Scan for the cell matching the given text and deliver its (X, Y) coordinate at center. 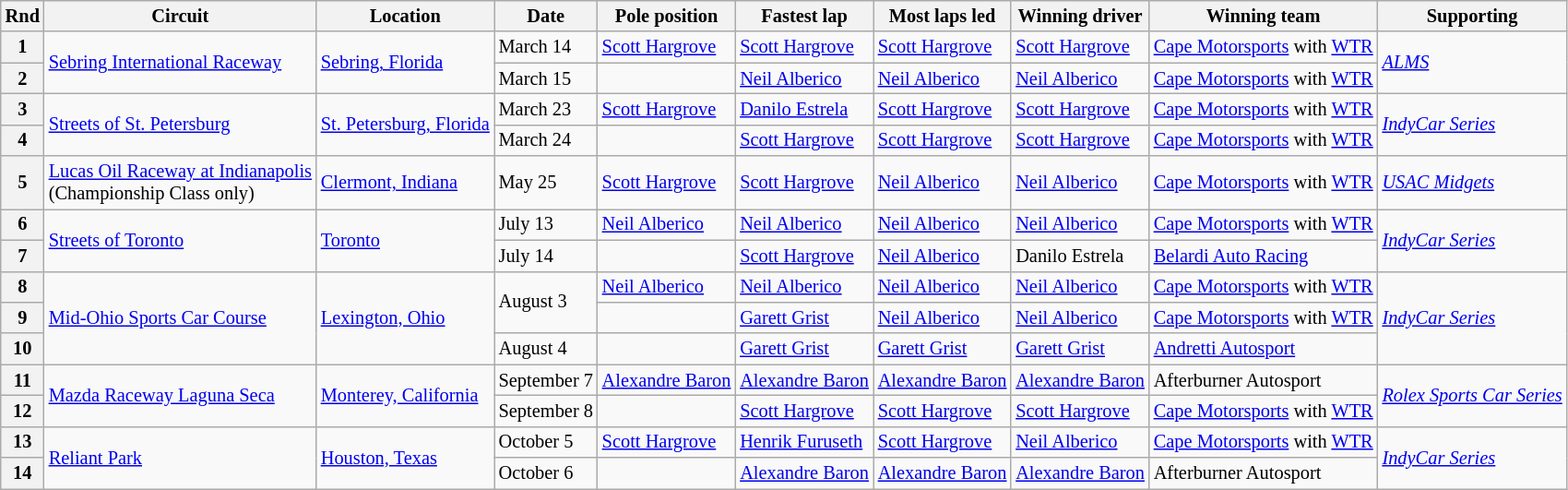
Date (546, 16)
Winning driver (1080, 16)
3 (22, 109)
8 (22, 287)
Belardi Auto Racing (1264, 256)
Most laps led (943, 16)
6 (22, 224)
2 (22, 78)
Sebring International Raceway (181, 63)
March 24 (546, 140)
14 (22, 473)
Streets of Toronto (181, 240)
July 14 (546, 256)
Sebring, Florida (406, 63)
St. Petersburg, Florida (406, 124)
October 5 (546, 442)
7 (22, 256)
Houston, Texas (406, 458)
12 (22, 411)
March 15 (546, 78)
4 (22, 140)
August 4 (546, 349)
Rnd (22, 16)
Winning team (1264, 16)
Location (406, 16)
September 8 (546, 411)
July 13 (546, 224)
Pole position (667, 16)
ALMS (1472, 63)
11 (22, 380)
USAC Midgets (1472, 183)
October 6 (546, 473)
Henrik Furuseth (804, 442)
Toronto (406, 240)
Clermont, Indiana (406, 183)
5 (22, 183)
Mid-Ohio Sports Car Course (181, 317)
13 (22, 442)
10 (22, 349)
Rolex Sports Car Series (1472, 395)
March 14 (546, 47)
Circuit (181, 16)
Fastest lap (804, 16)
Reliant Park (181, 458)
Streets of St. Petersburg (181, 124)
August 3 (546, 303)
Monterey, California (406, 395)
Andretti Autosport (1264, 349)
Lucas Oil Raceway at Indianapolis(Championship Class only) (181, 183)
September 7 (546, 380)
Lexington, Ohio (406, 317)
March 23 (546, 109)
Mazda Raceway Laguna Seca (181, 395)
1 (22, 47)
May 25 (546, 183)
9 (22, 317)
Supporting (1472, 16)
